Pinpoint the cell where the given text exists, returning its (x, y) midpoint coordinate. 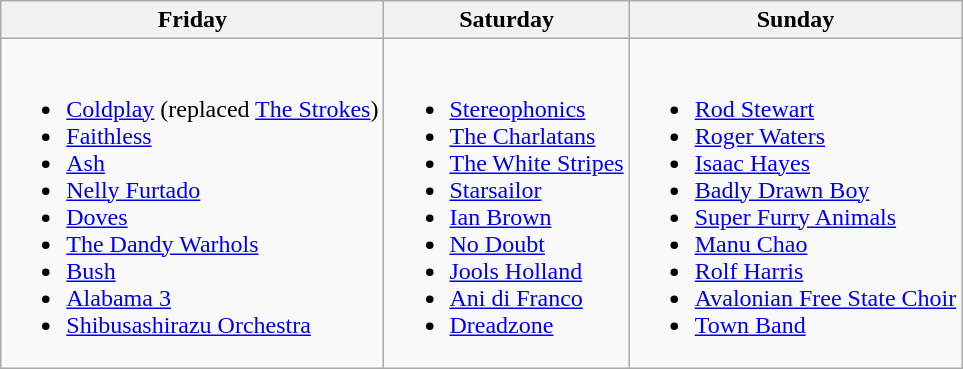
StereophonicsThe CharlatansThe White StripesStarsailorIan BrownNo DoubtJools HollandAni di FrancoDreadzone (506, 204)
Saturday (506, 20)
Rod StewartRoger WatersIsaac HayesBadly Drawn BoySuper Furry AnimalsManu ChaoRolf HarrisAvalonian Free State ChoirTown Band (796, 204)
Coldplay (replaced The Strokes)FaithlessAshNelly FurtadoDovesThe Dandy WarholsBushAlabama 3Shibusashirazu Orchestra (192, 204)
Friday (192, 20)
Sunday (796, 20)
